Find where the given text appears and provide that cell's center as (x, y) coordinate. 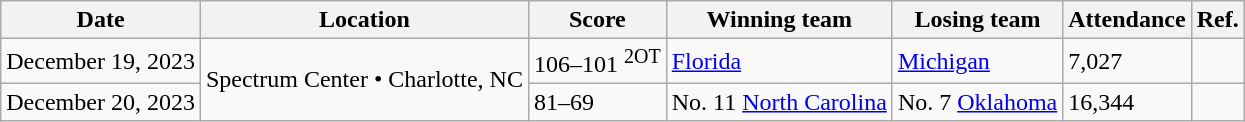
7,027 (1127, 62)
Date (101, 20)
No. 11 North Carolina (779, 102)
December 19, 2023 (101, 62)
Winning team (779, 20)
Spectrum Center • Charlotte, NC (364, 80)
106–101 2OT (597, 62)
Ref. (1218, 20)
Score (597, 20)
Location (364, 20)
Losing team (977, 20)
No. 7 Oklahoma (977, 102)
81–69 (597, 102)
Michigan (977, 62)
16,344 (1127, 102)
December 20, 2023 (101, 102)
Florida (779, 62)
Attendance (1127, 20)
